Locate the cell with the specified text and output its [X, Y] center coordinate. 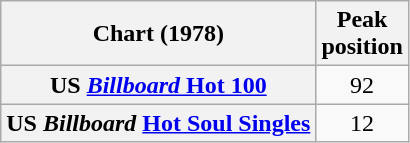
92 [362, 85]
12 [362, 123]
US Billboard Hot Soul Singles [158, 123]
Peakposition [362, 34]
US Billboard Hot 100 [158, 85]
Chart (1978) [158, 34]
